For the text-containing cell, return its midpoint in (x, y) coordinate format. 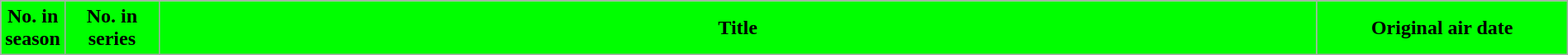
Title (738, 28)
No. inseries (112, 28)
No. inseason (33, 28)
Original air date (1442, 28)
